Provide the (X, Y) coordinate of the cell's center where the given text is located.  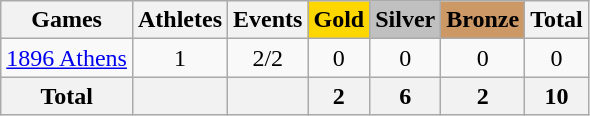
Gold (339, 20)
Athletes (180, 20)
Games (67, 20)
2/2 (268, 58)
6 (406, 96)
Bronze (483, 20)
Events (268, 20)
Silver (406, 20)
10 (557, 96)
1896 Athens (67, 58)
1 (180, 58)
